Scan for the cell matching the given text and deliver its (X, Y) coordinate at center. 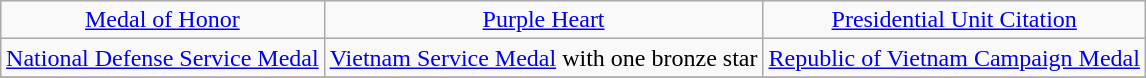
Republic of Vietnam Campaign Medal (954, 58)
National Defense Service Medal (163, 58)
Vietnam Service Medal with one bronze star (544, 58)
Purple Heart (544, 20)
Medal of Honor (163, 20)
Presidential Unit Citation (954, 20)
